Return the (x, y) coordinate for the center point of the cell that contains the specified text.  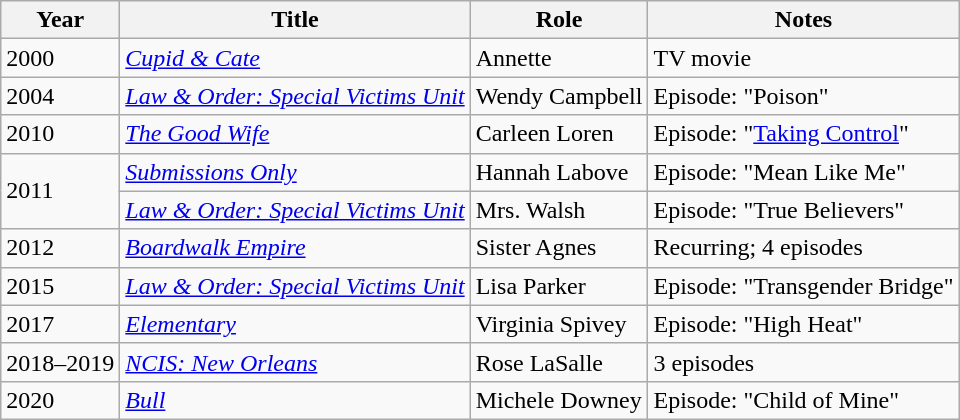
Boardwalk Empire (295, 248)
NCIS: New Orleans (295, 362)
Rose LaSalle (559, 362)
Title (295, 20)
Wendy Campbell (559, 96)
Episode: "Transgender Bridge" (804, 286)
Carleen Loren (559, 134)
Episode: "Poison" (804, 96)
Bull (295, 400)
Michele Downey (559, 400)
2017 (60, 324)
Year (60, 20)
Lisa Parker (559, 286)
Annette (559, 58)
Recurring; 4 episodes (804, 248)
TV movie (804, 58)
Hannah Labove (559, 172)
2015 (60, 286)
Episode: "Mean Like Me" (804, 172)
Sister Agnes (559, 248)
Cupid & Cate (295, 58)
Elementary (295, 324)
Episode: "True Believers" (804, 210)
2012 (60, 248)
2020 (60, 400)
Episode: "Taking Control" (804, 134)
Role (559, 20)
Episode: "High Heat" (804, 324)
2000 (60, 58)
Notes (804, 20)
Mrs. Walsh (559, 210)
Submissions Only (295, 172)
2010 (60, 134)
Episode: "Child of Mine" (804, 400)
2004 (60, 96)
3 episodes (804, 362)
2018–2019 (60, 362)
2011 (60, 191)
Virginia Spivey (559, 324)
The Good Wife (295, 134)
